Search for the cell housing the specified text and yield its [X, Y] center coordinate. 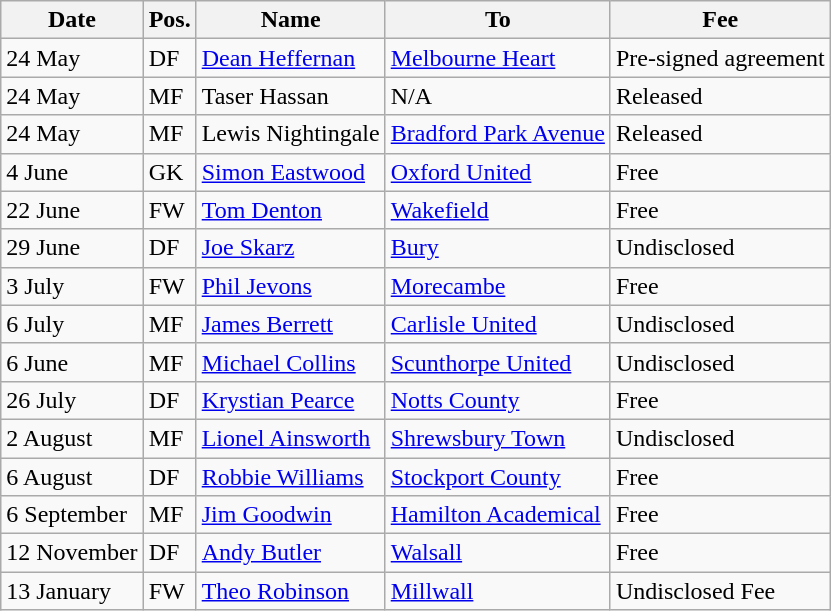
Jim Goodwin [290, 515]
James Berrett [290, 324]
Carlisle United [498, 324]
Walsall [498, 553]
Tom Denton [290, 210]
6 June [72, 362]
Bradford Park Avenue [498, 134]
Pre-signed agreement [720, 58]
To [498, 20]
3 July [72, 286]
4 June [72, 172]
Andy Butler [290, 553]
Millwall [498, 591]
Stockport County [498, 477]
Lewis Nightingale [290, 134]
13 January [72, 591]
6 August [72, 477]
Date [72, 20]
6 July [72, 324]
N/A [498, 96]
Scunthorpe United [498, 362]
Fee [720, 20]
Krystian Pearce [290, 400]
6 September [72, 515]
Robbie Williams [290, 477]
Bury [498, 248]
Hamilton Academical [498, 515]
Oxford United [498, 172]
Joe Skarz [290, 248]
Pos. [170, 20]
Wakefield [498, 210]
2 August [72, 438]
Lionel Ainsworth [290, 438]
Dean Heffernan [290, 58]
Melbourne Heart [498, 58]
Theo Robinson [290, 591]
Shrewsbury Town [498, 438]
Michael Collins [290, 362]
Morecambe [498, 286]
26 July [72, 400]
Notts County [498, 400]
22 June [72, 210]
Name [290, 20]
Simon Eastwood [290, 172]
Phil Jevons [290, 286]
Taser Hassan [290, 96]
Undisclosed Fee [720, 591]
12 November [72, 553]
GK [170, 172]
29 June [72, 248]
